Detect which cell encompasses the target text, then output its (x, y) center coordinate. 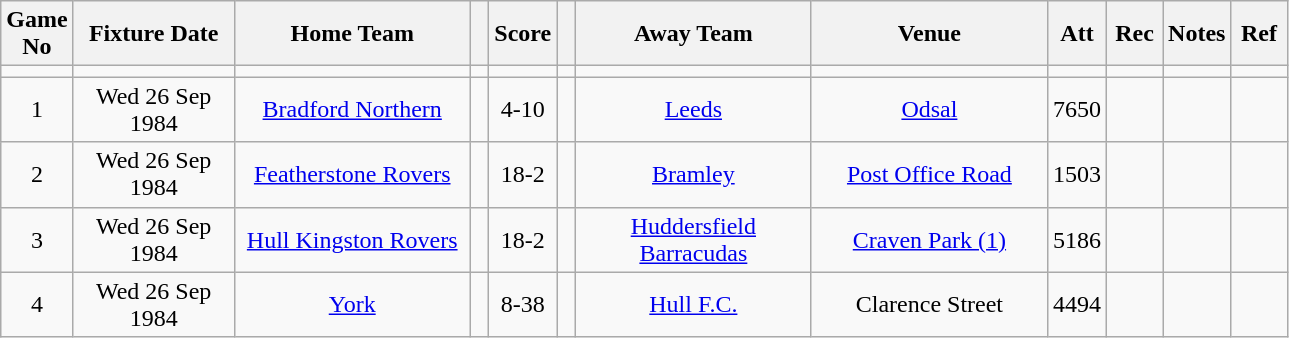
Venue (929, 34)
Hull F.C. (693, 304)
Score (523, 34)
Post Office Road (929, 174)
4-10 (523, 110)
4 (37, 304)
5186 (1076, 240)
York (352, 304)
2 (37, 174)
Featherstone Rovers (352, 174)
Hull Kingston Rovers (352, 240)
Bramley (693, 174)
Fixture Date (154, 34)
Notes (1197, 34)
3 (37, 240)
Bradford Northern (352, 110)
Game No (37, 34)
Home Team (352, 34)
Huddersfield Barracudas (693, 240)
Att (1076, 34)
Clarence Street (929, 304)
7650 (1076, 110)
Odsal (929, 110)
Away Team (693, 34)
Leeds (693, 110)
1 (37, 110)
Craven Park (1) (929, 240)
1503 (1076, 174)
4494 (1076, 304)
Ref (1259, 34)
Rec (1135, 34)
8-38 (523, 304)
